Detect which cell encompasses the target text, then output its [x, y] center coordinate. 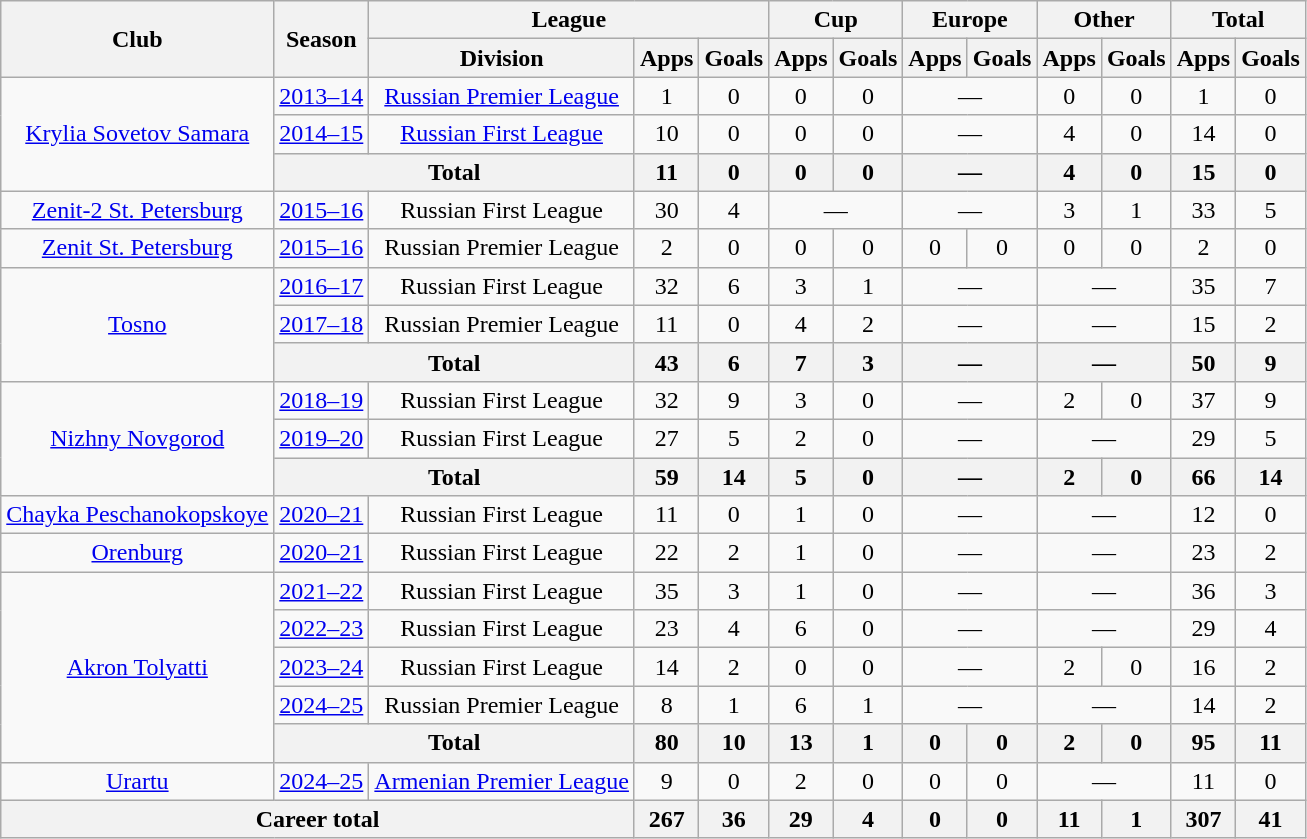
Armenian Premier League [502, 781]
267 [666, 819]
2023–24 [322, 667]
Season [322, 39]
Akron Tolyatti [138, 667]
50 [1203, 362]
Cup [836, 20]
Chayka Peschanokopskoye [138, 515]
Club [138, 39]
2014–15 [322, 134]
2022–23 [322, 629]
66 [1203, 477]
2013–14 [322, 96]
Nizhny Novgorod [138, 438]
95 [1203, 743]
307 [1203, 819]
Division [502, 58]
Orenburg [138, 553]
43 [666, 362]
16 [1203, 667]
Zenit St. Petersburg [138, 248]
27 [666, 438]
2017–18 [322, 324]
2019–20 [322, 438]
12 [1203, 515]
Zenit-2 St. Petersburg [138, 210]
Tosno [138, 324]
Europe [970, 20]
2016–17 [322, 286]
League [569, 20]
Krylia Sovetov Samara [138, 134]
Career total [318, 819]
2021–22 [322, 591]
37 [1203, 400]
13 [801, 743]
33 [1203, 210]
22 [666, 553]
8 [666, 705]
41 [1271, 819]
Other [1104, 20]
Urartu [138, 781]
59 [666, 477]
2018–19 [322, 400]
80 [666, 743]
30 [666, 210]
